Return (x, y) of the center of cell containing provided text 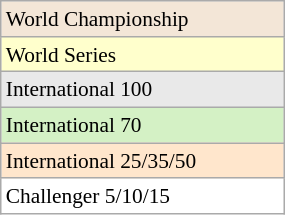
International 100 (142, 90)
World Series (142, 55)
World Championship (142, 19)
International 70 (142, 126)
Challenger 5/10/15 (142, 197)
International 25/35/50 (142, 161)
